Determine the [x, y] coordinate at the center of the cell enclosing the given text.  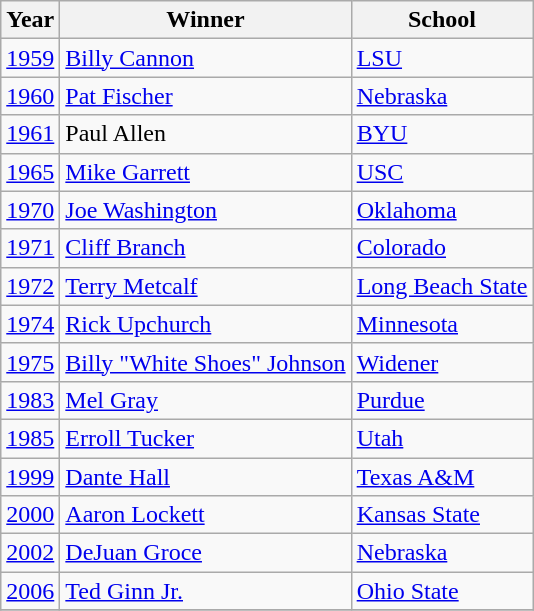
Billy "White Shoes" Johnson [206, 362]
1999 [30, 477]
BYU [442, 134]
1983 [30, 400]
Kansas State [442, 515]
Aaron Lockett [206, 515]
1975 [30, 362]
Minnesota [442, 324]
1959 [30, 58]
2002 [30, 553]
Cliff Branch [206, 248]
DeJuan Groce [206, 553]
Texas A&M [442, 477]
Mel Gray [206, 400]
1960 [30, 96]
Long Beach State [442, 286]
1965 [30, 172]
Mike Garrett [206, 172]
1970 [30, 210]
School [442, 20]
1971 [30, 248]
1972 [30, 286]
1974 [30, 324]
Paul Allen [206, 134]
Erroll Tucker [206, 438]
2000 [30, 515]
Joe Washington [206, 210]
2006 [30, 591]
Utah [442, 438]
Year [30, 20]
Dante Hall [206, 477]
Purdue [442, 400]
Pat Fischer [206, 96]
Winner [206, 20]
Colorado [442, 248]
LSU [442, 58]
Widener [442, 362]
Rick Upchurch [206, 324]
1985 [30, 438]
USC [442, 172]
Ohio State [442, 591]
1961 [30, 134]
Ted Ginn Jr. [206, 591]
Billy Cannon [206, 58]
Terry Metcalf [206, 286]
Oklahoma [442, 210]
